From the cell containing the given text, extract its center point as (x, y) coordinate. 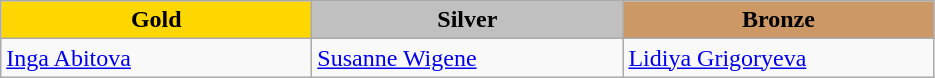
Inga Abitova (156, 58)
Susanne Wigene (468, 58)
Bronze (778, 20)
Lidiya Grigoryeva (778, 58)
Silver (468, 20)
Gold (156, 20)
